Identify which cell holds the provided text, then report its [X, Y] central coordinate. 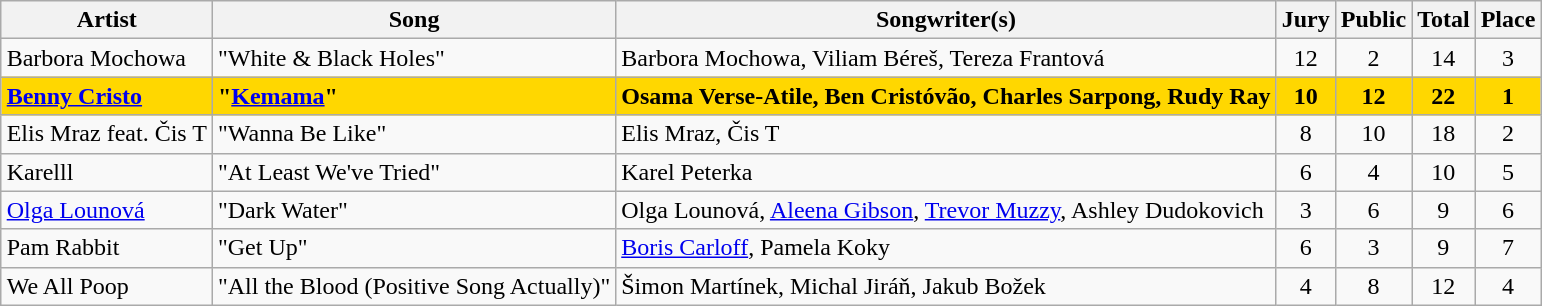
Total [1444, 20]
Boris Carloff, Pamela Koky [946, 248]
Elis Mraz feat. Čis T [106, 134]
Šimon Martínek, Michal Jiráň, Jakub Božek [946, 286]
"Dark Water" [414, 210]
Olga Lounová, Aleena Gibson, Trevor Muzzy, Ashley Dudokovich [946, 210]
Elis Mraz, Čis T [946, 134]
22 [1444, 96]
"Kemama" [414, 96]
Olga Lounová [106, 210]
Barbora Mochowa [106, 58]
We All Poop [106, 286]
Song [414, 20]
Pam Rabbit [106, 248]
"White & Black Holes" [414, 58]
Songwriter(s) [946, 20]
Artist [106, 20]
Barbora Mochowa, Viliam Béreš, Tereza Frantová [946, 58]
Karel Peterka [946, 172]
"At Least We've Tried" [414, 172]
Benny Cristo [106, 96]
"Get Up" [414, 248]
Jury [1306, 20]
7 [1508, 248]
"All the Blood (Positive Song Actually)" [414, 286]
14 [1444, 58]
1 [1508, 96]
Public [1373, 20]
Karelll [106, 172]
Osama Verse-Atile, Ben Cristóvão, Charles Sarpong, Rudy Ray [946, 96]
5 [1508, 172]
Place [1508, 20]
18 [1444, 134]
"Wanna Be Like" [414, 134]
